Extract the (x, y) coordinate from the center of the cell holding the provided text.  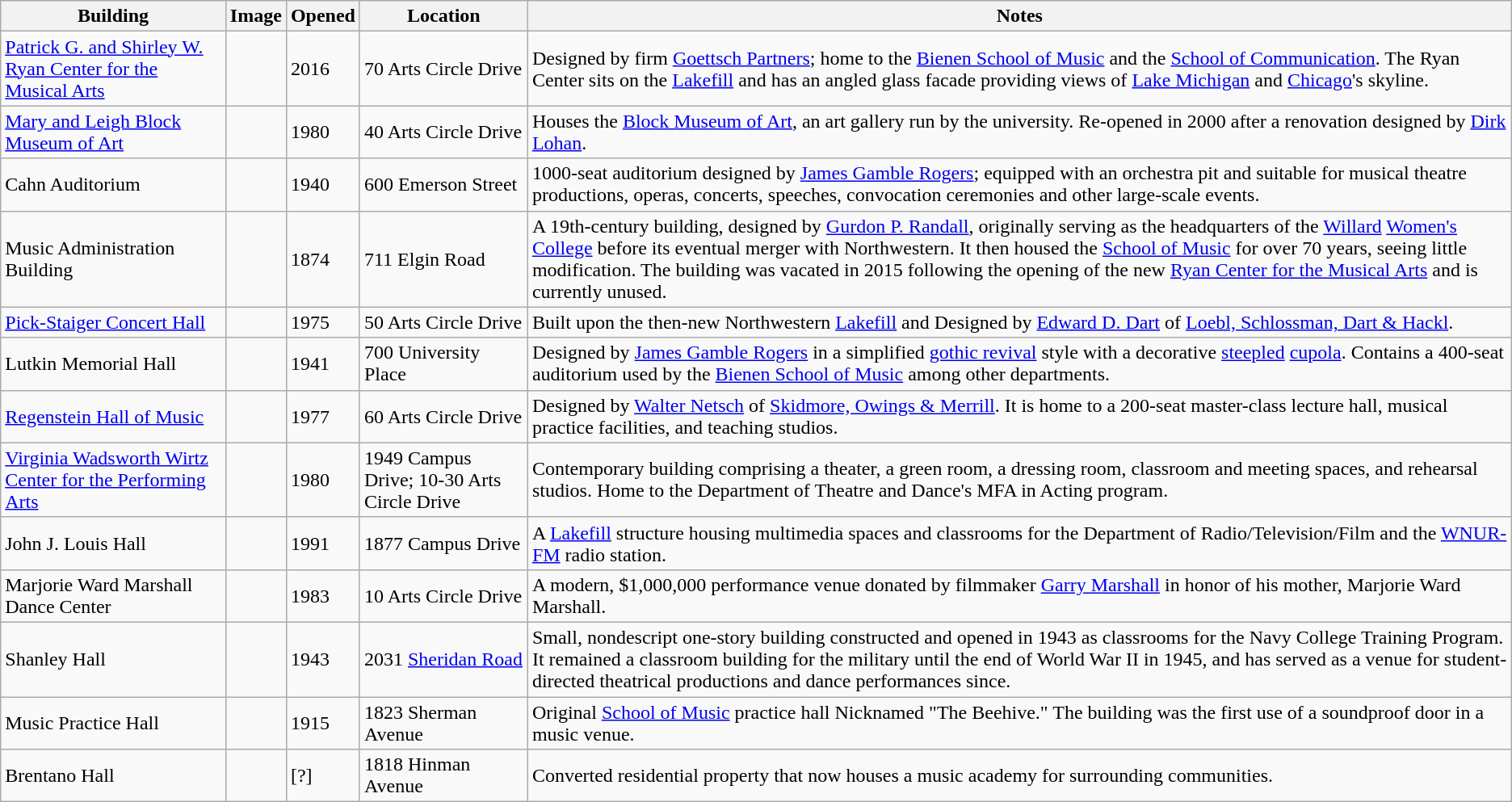
1977 (323, 417)
60 Arts Circle Drive (443, 417)
[?] (323, 775)
1874 (323, 258)
Converted residential property that now houses a music academy for surrounding communities. (1019, 775)
1823 Sherman Avenue (443, 722)
Regenstein Hall of Music (113, 417)
A Lakefill structure housing multimedia spaces and classrooms for the Department of Radio/Television/Film and the WNUR-FM radio station. (1019, 543)
600 Emerson Street (443, 184)
Opened (323, 16)
A modern, $1,000,000 performance venue donated by filmmaker Garry Marshall in honor of his mother, Marjorie Ward Marshall. (1019, 596)
2016 (323, 69)
1941 (323, 363)
Shanley Hall (113, 659)
Pick-Staiger Concert Hall (113, 322)
Lutkin Memorial Hall (113, 363)
1983 (323, 596)
Notes (1019, 16)
Houses the Block Museum of Art, an art gallery run by the university. Re-opened in 2000 after a renovation designed by Dirk Lohan. (1019, 132)
700 University Place (443, 363)
Cahn Auditorium (113, 184)
Image (255, 16)
1940 (323, 184)
1818 Hinman Avenue (443, 775)
1991 (323, 543)
Mary and Leigh Block Museum of Art (113, 132)
Virginia Wadsworth Wirtz Center for the Performing Arts (113, 480)
Patrick G. and Shirley W. Ryan Center for the Musical Arts (113, 69)
Building (113, 16)
2031 Sheridan Road (443, 659)
10 Arts Circle Drive (443, 596)
Original School of Music practice hall Nicknamed "The Beehive." The building was the first use of a soundproof door in a music venue. (1019, 722)
40 Arts Circle Drive (443, 132)
1975 (323, 322)
70 Arts Circle Drive (443, 69)
711 Elgin Road (443, 258)
Built upon the then-new Northwestern Lakefill and Designed by Edward D. Dart of Loebl, Schlossman, Dart & Hackl. (1019, 322)
1949 Campus Drive; 10-30 Arts Circle Drive (443, 480)
John J. Louis Hall (113, 543)
Brentano Hall (113, 775)
1943 (323, 659)
Music Administration Building (113, 258)
1915 (323, 722)
Marjorie Ward Marshall Dance Center (113, 596)
1877 Campus Drive (443, 543)
Location (443, 16)
Music Practice Hall (113, 722)
50 Arts Circle Drive (443, 322)
